For the text-containing cell, return its midpoint in (x, y) coordinate format. 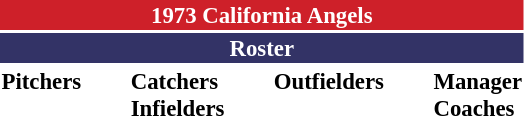
Roster (262, 48)
1973 California Angels (262, 15)
